Provide the [X, Y] coordinate of the cell's center where the given text is located.  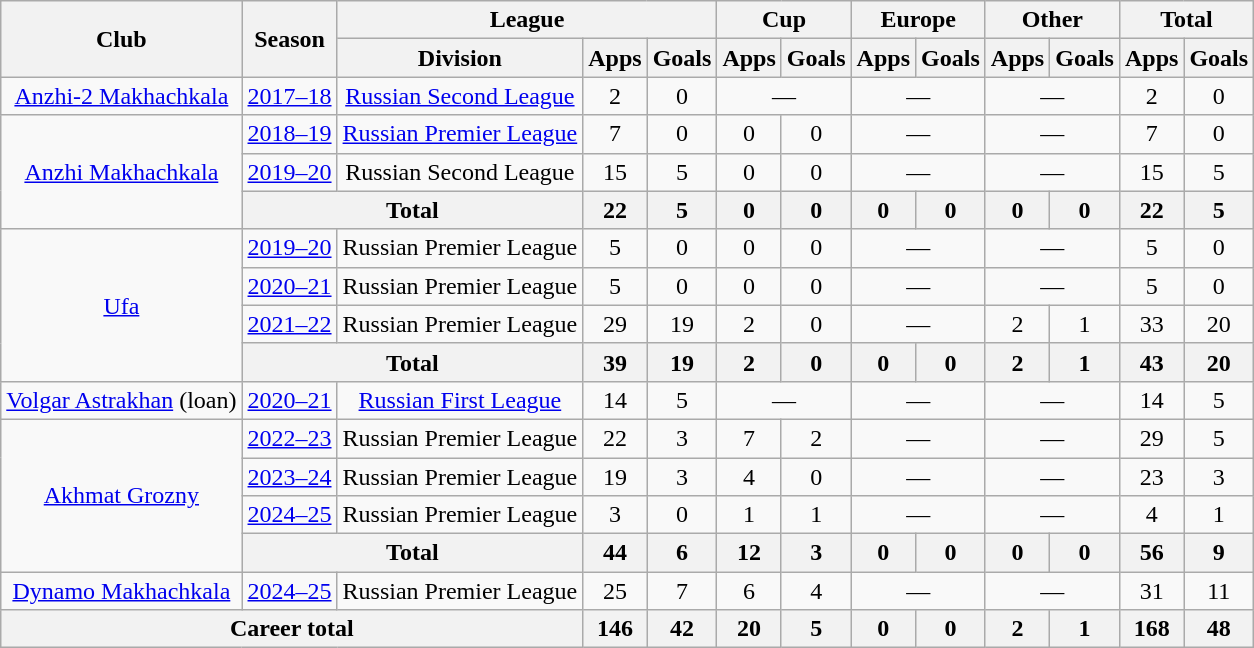
12 [749, 553]
Europe [918, 20]
Division [460, 58]
23 [1151, 477]
42 [682, 629]
2018–19 [290, 134]
Ufa [122, 305]
9 [1219, 553]
2021–22 [290, 324]
Season [290, 39]
2022–23 [290, 438]
Dynamo Makhachkala [122, 591]
2017–18 [290, 96]
Russian First League [460, 400]
168 [1151, 629]
33 [1151, 324]
Anzhi Makhachkala [122, 172]
Akhmat Grozny [122, 495]
Cup [784, 20]
11 [1219, 591]
43 [1151, 362]
31 [1151, 591]
League [527, 20]
44 [615, 553]
Other [1052, 20]
Anzhi-2 Makhachkala [122, 96]
Volgar Astrakhan (loan) [122, 400]
Club [122, 39]
39 [615, 362]
48 [1219, 629]
2023–24 [290, 477]
146 [615, 629]
Career total [292, 629]
25 [615, 591]
56 [1151, 553]
